Find where the given text appears and provide that cell's center as [X, Y] coordinate. 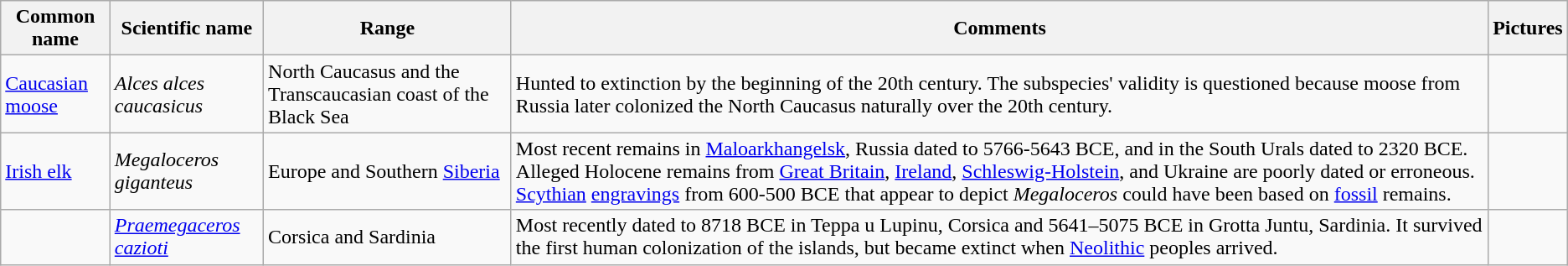
North Caucasus and the Transcaucasian coast of the Black Sea [388, 94]
Range [388, 29]
Europe and Southern Siberia [388, 171]
Common name [55, 29]
Pictures [1528, 29]
Corsica and Sardinia [388, 237]
Scientific name [186, 29]
Megaloceros giganteus [186, 171]
Praemegaceros cazioti [186, 237]
Comments [999, 29]
Alces alces caucasicus [186, 94]
Caucasian moose [55, 94]
Irish elk [55, 171]
